From the cell containing the given text, extract its center point as [X, Y] coordinate. 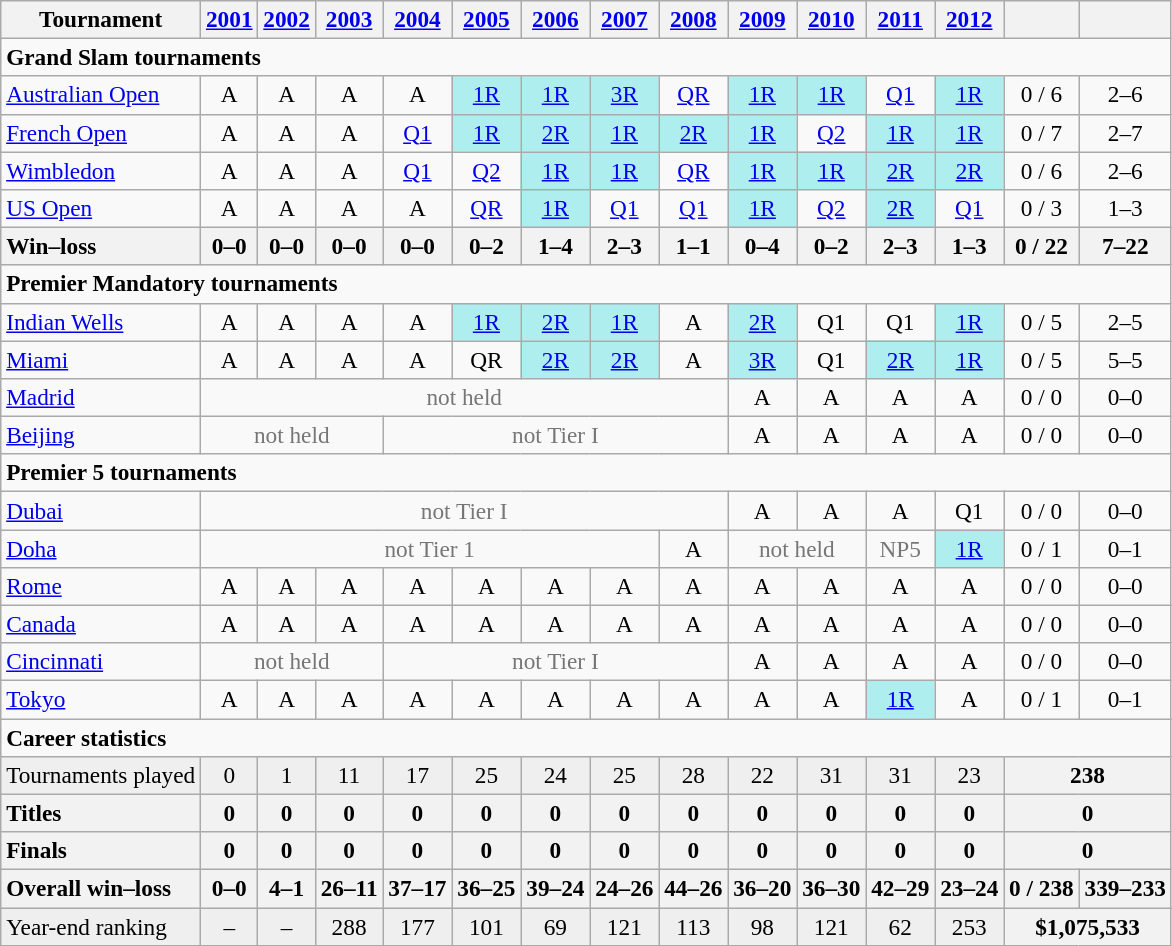
Grand Slam tournaments [586, 57]
Madrid [101, 397]
288 [349, 926]
26–11 [349, 888]
37–17 [418, 888]
44–26 [694, 888]
NP5 [900, 548]
2011 [900, 19]
Premier 5 tournaments [586, 473]
Titles [101, 813]
2007 [624, 19]
Career statistics [586, 737]
Canada [101, 624]
238 [1088, 775]
not Tier 1 [430, 548]
Doha [101, 548]
2005 [486, 19]
Australian Open [101, 95]
36–20 [762, 888]
23 [970, 775]
US Open [101, 208]
1–4 [556, 246]
Tournament [101, 19]
69 [556, 926]
Dubai [101, 510]
$1,075,533 [1088, 926]
1 [286, 775]
Cincinnati [101, 662]
4–1 [286, 888]
22 [762, 775]
5–5 [1125, 359]
2006 [556, 19]
2004 [418, 19]
0 / 238 [1042, 888]
Premier Mandatory tournaments [586, 284]
0 / 7 [1042, 133]
339–233 [1125, 888]
Miami [101, 359]
11 [349, 775]
42–29 [900, 888]
177 [418, 926]
2009 [762, 19]
Tournaments played [101, 775]
2002 [286, 19]
24–26 [624, 888]
1–1 [694, 246]
23–24 [970, 888]
36–25 [486, 888]
Wimbledon [101, 170]
28 [694, 775]
2001 [230, 19]
Win–loss [101, 246]
101 [486, 926]
62 [900, 926]
2012 [970, 19]
113 [694, 926]
7–22 [1125, 246]
Overall win–loss [101, 888]
0 / 22 [1042, 246]
Tokyo [101, 699]
0 / 3 [1042, 208]
Indian Wells [101, 322]
24 [556, 775]
17 [418, 775]
98 [762, 926]
2–7 [1125, 133]
2008 [694, 19]
0–4 [762, 246]
Finals [101, 850]
253 [970, 926]
Rome [101, 586]
2–5 [1125, 322]
2010 [832, 19]
39–24 [556, 888]
2003 [349, 19]
Year-end ranking [101, 926]
French Open [101, 133]
36–30 [832, 888]
Beijing [101, 435]
